Detect which cell encompasses the target text, then output its (x, y) center coordinate. 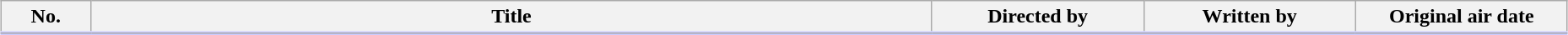
Written by (1249, 17)
No. (46, 17)
Directed by (1038, 17)
Title (511, 17)
Original air date (1462, 17)
